Determine the [x, y] coordinate at the center of the cell enclosing the given text.  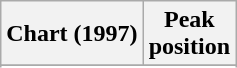
Chart (1997) [72, 34]
Peakposition [189, 34]
